Identify which cell holds the provided text, then report its (x, y) central coordinate. 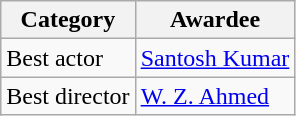
W. Z. Ahmed (215, 96)
Awardee (215, 20)
Best director (68, 96)
Best actor (68, 58)
Santosh Kumar (215, 58)
Category (68, 20)
